Locate the cell with the specified text and output its (x, y) center coordinate. 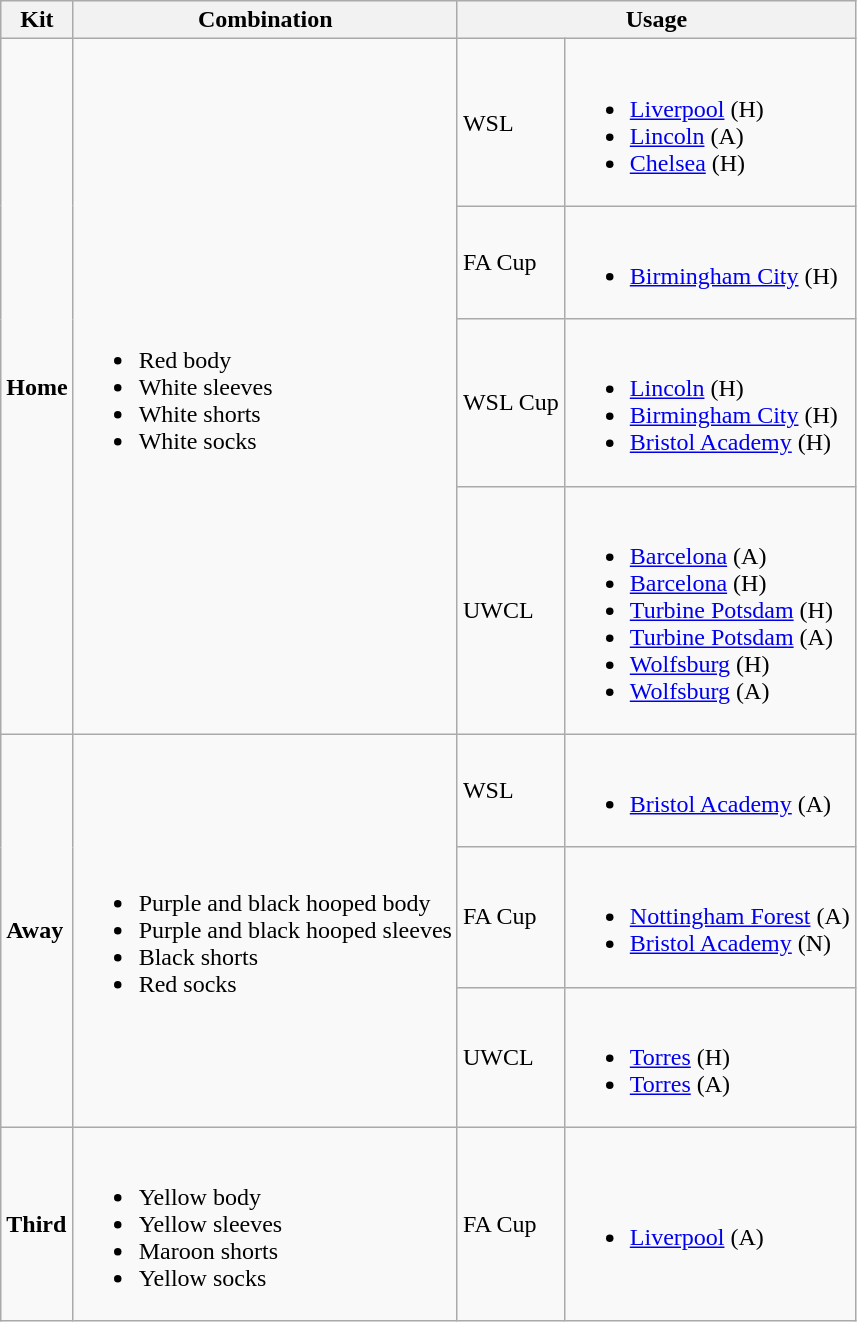
Combination (265, 20)
Birmingham City (H) (710, 262)
Usage (656, 20)
Yellow bodyYellow sleevesMaroon shortsYellow socks (265, 1224)
Liverpool (A) (710, 1224)
Home (37, 386)
Third (37, 1224)
Red bodyWhite sleevesWhite shortsWhite socks (265, 386)
Lincoln (H)Birmingham City (H)Bristol Academy (H) (710, 402)
Bristol Academy (A) (710, 790)
Liverpool (H)Lincoln (A)Chelsea (H) (710, 122)
Barcelona (A)Barcelona (H)Turbine Potsdam (H)Turbine Potsdam (A)Wolfsburg (H)Wolfsburg (A) (710, 610)
Purple and black hooped bodyPurple and black hooped sleevesBlack shortsRed socks (265, 930)
Torres (H)Torres (A) (710, 1057)
Nottingham Forest (A)Bristol Academy (N) (710, 917)
Away (37, 930)
Kit (37, 20)
WSL Cup (510, 402)
